Find where the given text appears and provide that cell's center as (X, Y) coordinate. 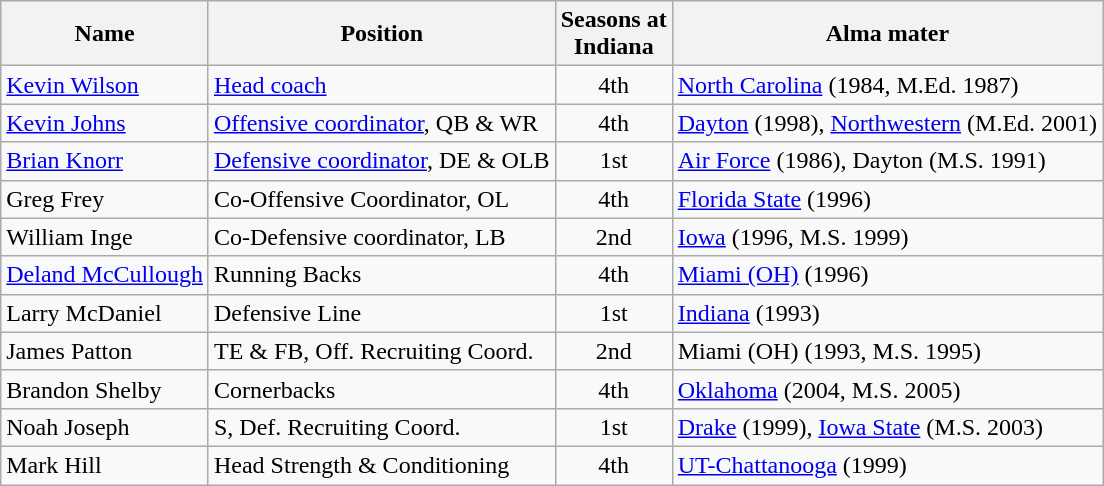
Drake (1999), Iowa State (M.S. 2003) (887, 427)
Brian Knorr (105, 161)
UT-Chattanooga (1999) (887, 465)
Miami (OH) (1996) (887, 275)
Noah Joseph (105, 427)
Running Backs (382, 275)
Position (382, 34)
Head coach (382, 85)
Kevin Wilson (105, 85)
Greg Frey (105, 199)
Cornerbacks (382, 389)
William Inge (105, 237)
Seasons atIndiana (614, 34)
Head Strength & Conditioning (382, 465)
Offensive coordinator, QB & WR (382, 123)
Miami (OH) (1993, M.S. 1995) (887, 351)
TE & FB, Off. Recruiting Coord. (382, 351)
Alma mater (887, 34)
Name (105, 34)
Co-Defensive coordinator, LB (382, 237)
Brandon Shelby (105, 389)
Mark Hill (105, 465)
Indiana (1993) (887, 313)
Defensive coordinator, DE & OLB (382, 161)
Dayton (1998), Northwestern (M.Ed. 2001) (887, 123)
James Patton (105, 351)
S, Def. Recruiting Coord. (382, 427)
Florida State (1996) (887, 199)
Air Force (1986), Dayton (M.S. 1991) (887, 161)
Co-Offensive Coordinator, OL (382, 199)
Deland McCullough (105, 275)
Iowa (1996, M.S. 1999) (887, 237)
Defensive Line (382, 313)
Kevin Johns (105, 123)
Larry McDaniel (105, 313)
Oklahoma (2004, M.S. 2005) (887, 389)
North Carolina (1984, M.Ed. 1987) (887, 85)
